Extract the [X, Y] coordinate from the center of the cell holding the provided text.  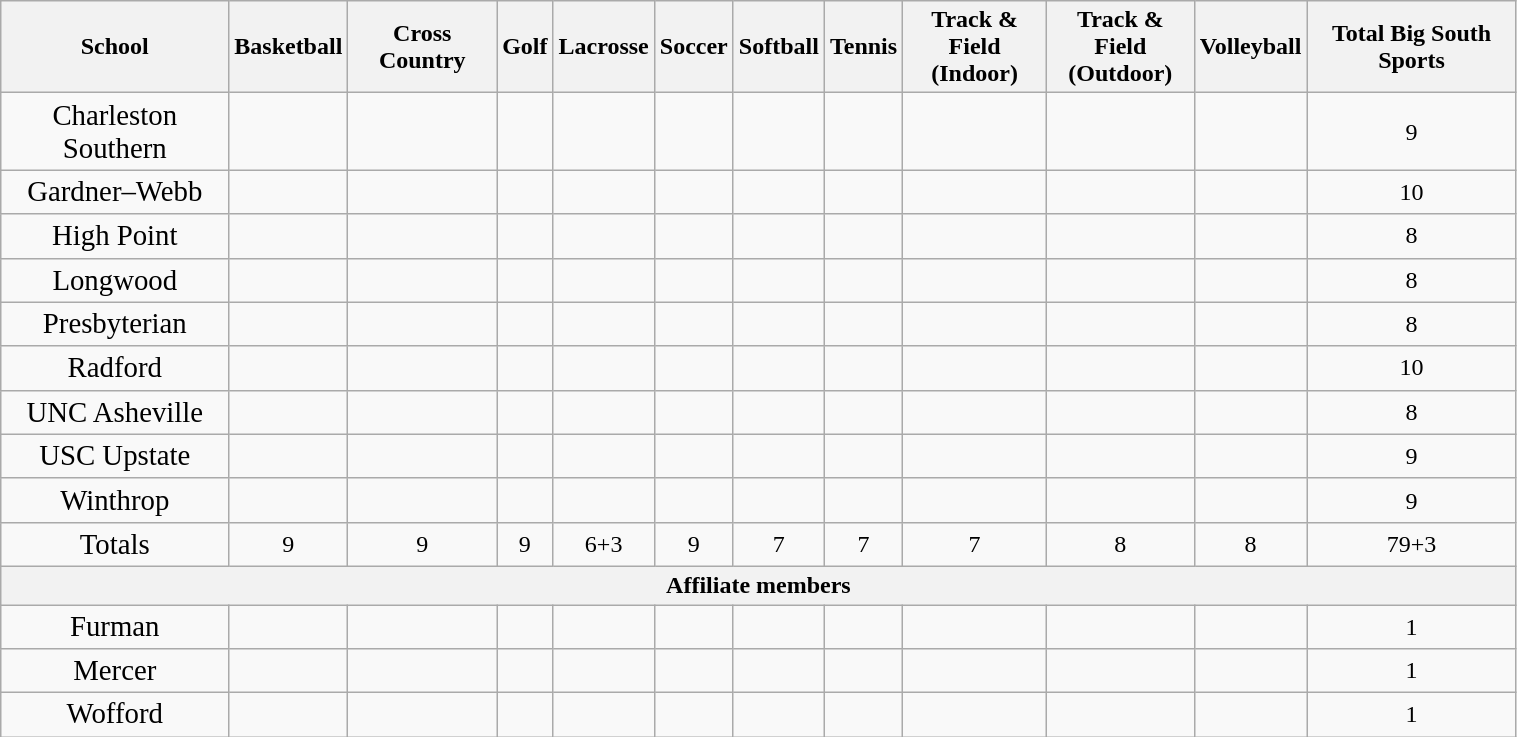
6+3 [604, 544]
Totals [115, 544]
Volleyball [1250, 47]
Radford [115, 368]
Track & Field(Outdoor) [1121, 47]
USC Upstate [115, 456]
Gardner–Webb [115, 192]
UNC Asheville [115, 412]
Affiliate members [758, 585]
Total Big South Sports [1412, 47]
Golf [525, 47]
79+3 [1412, 544]
School [115, 47]
Presbyterian [115, 324]
Softball [778, 47]
Basketball [288, 47]
Track & Field(Indoor) [975, 47]
Charleston Southern [115, 132]
Mercer [115, 671]
Cross Country [422, 47]
High Point [115, 236]
Lacrosse [604, 47]
Soccer [694, 47]
Furman [115, 626]
Tennis [863, 47]
Wofford [115, 715]
Winthrop [115, 500]
Longwood [115, 280]
